Detect which cell encompasses the target text, then output its [x, y] center coordinate. 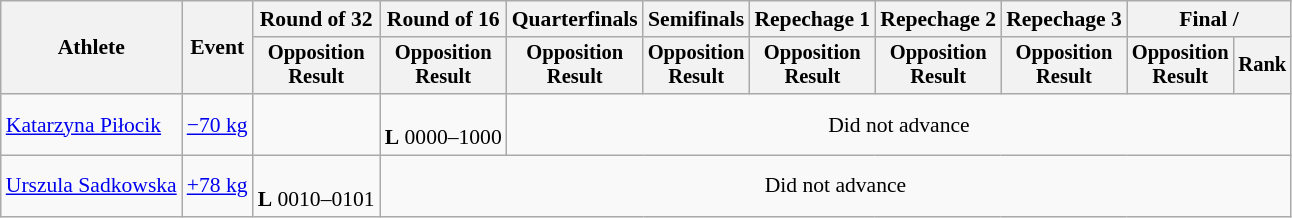
Event [218, 48]
Rank [1262, 66]
Athlete [92, 48]
−70 kg [218, 124]
Final / [1209, 19]
Katarzyna Piłocik [92, 124]
Quarterfinals [575, 19]
Urszula Sadkowska [92, 186]
Round of 32 [316, 19]
Repechage 1 [812, 19]
Repechage 2 [938, 19]
+78 kg [218, 186]
L 0010–0101 [316, 186]
Round of 16 [444, 19]
L 0000–1000 [444, 124]
Semifinals [696, 19]
Repechage 3 [1064, 19]
